Locate the cell with the specified text and output its [X, Y] center coordinate. 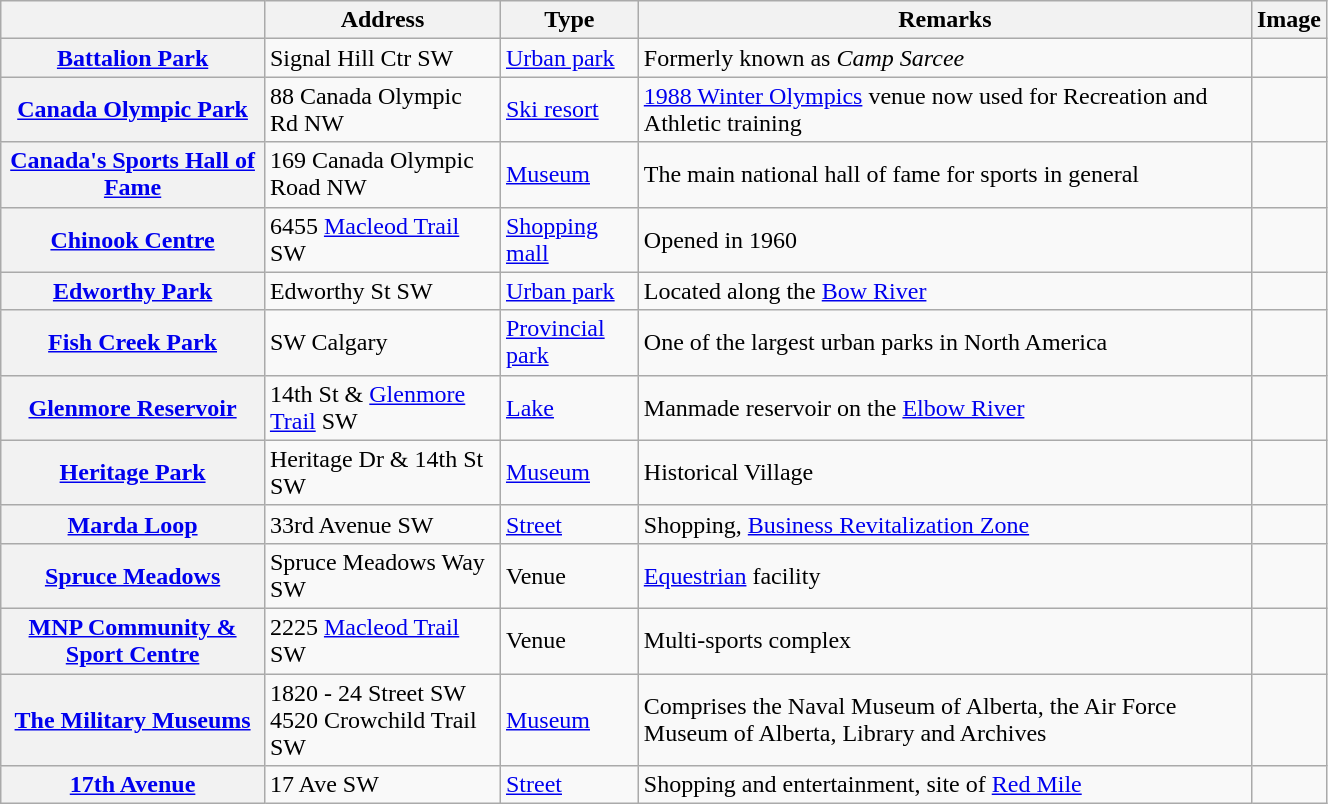
SW Calgary [382, 342]
Marda Loop [133, 524]
Canada Olympic Park [133, 110]
Heritage Park [133, 472]
Fish Creek Park [133, 342]
Signal Hill Ctr SW [382, 58]
Shopping mall [569, 240]
Lake [569, 408]
Address [382, 20]
Glenmore Reservoir [133, 408]
Opened in 1960 [944, 240]
Manmade reservoir on the Elbow River [944, 408]
Type [569, 20]
Heritage Dr & 14th St SW [382, 472]
Edworthy Park [133, 291]
Shopping and entertainment, site of Red Mile [944, 785]
Comprises the Naval Museum of Alberta, the Air Force Museum of Alberta, Library and Archives [944, 720]
Shopping, Business Revitalization Zone [944, 524]
Spruce Meadows [133, 576]
Battalion Park [133, 58]
33rd Avenue SW [382, 524]
88 Canada Olympic Rd NW [382, 110]
One of the largest urban parks in North America [944, 342]
1988 Winter Olympics venue now used for Recreation and Athletic training [944, 110]
Remarks [944, 20]
Multi-sports complex [944, 640]
Provincial park [569, 342]
The main national hall of fame for sports in general [944, 174]
The Military Museums [133, 720]
14th St & Glenmore Trail SW [382, 408]
17th Avenue [133, 785]
6455 Macleod Trail SW [382, 240]
Edworthy St SW [382, 291]
1820 - 24 Street SW4520 Crowchild Trail SW [382, 720]
Chinook Centre [133, 240]
Equestrian facility [944, 576]
Formerly known as Camp Sarcee [944, 58]
MNP Community & Sport Centre [133, 640]
169 Canada Olympic Road NW [382, 174]
Ski resort [569, 110]
Canada's Sports Hall of Fame [133, 174]
17 Ave SW [382, 785]
2225 Macleod Trail SW [382, 640]
Historical Village [944, 472]
Located along the Bow River [944, 291]
Spruce Meadows Way SW [382, 576]
Image [1288, 20]
